For the text-containing cell, return its midpoint in [x, y] coordinate format. 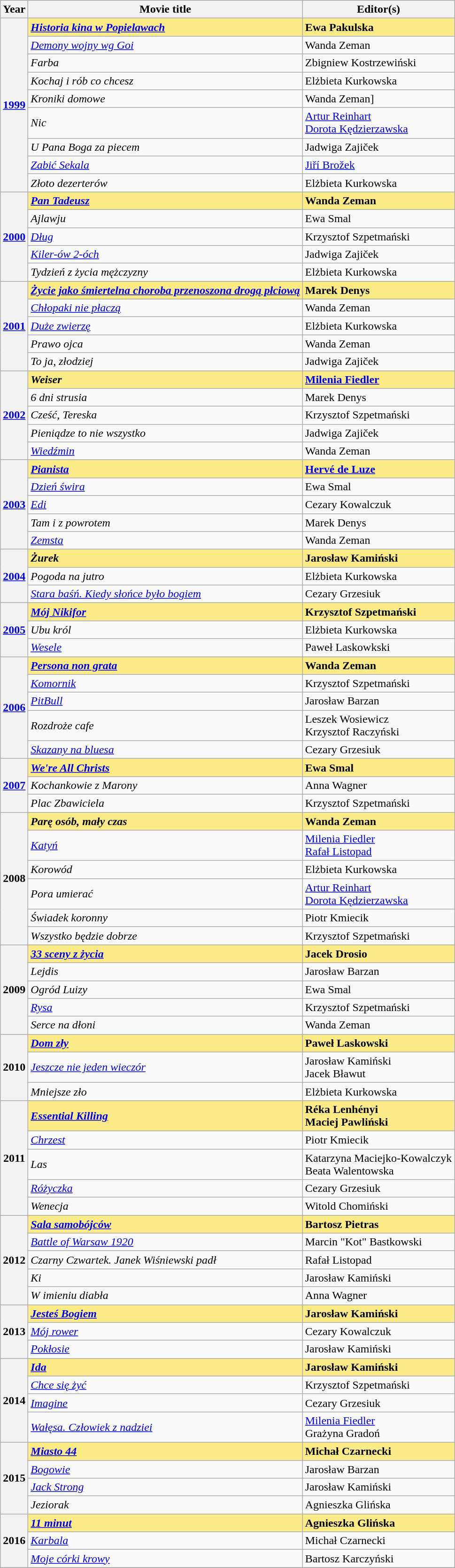
2000 [14, 236]
Moje córki krowy [165, 1559]
Katyń [165, 845]
11 minut [165, 1523]
Paweł Laskowski [378, 1043]
Złoto dezerterów [165, 183]
Różyczka [165, 1189]
Kiler-ów 2-óch [165, 255]
6 dni strusia [165, 397]
Rysa [165, 1007]
2007 [14, 785]
Dom zły [165, 1043]
Pogoda na jutro [165, 576]
Duże zwierzę [165, 326]
Jarosław KamińskiJacek Bławut [378, 1067]
Milenia FiedlerRafał Listopad [378, 845]
Battle of Warsaw 1920 [165, 1242]
Ajlawju [165, 218]
Bogowie [165, 1469]
Milenia Fiedler [378, 379]
2011 [14, 1158]
Nic [165, 123]
Chłopaki nie płaczą [165, 308]
Movie title [165, 9]
Jack Strong [165, 1487]
Essential Killing [165, 1116]
2012 [14, 1260]
Wiedźmin [165, 451]
Pianista [165, 469]
2005 [14, 630]
Editor(s) [378, 9]
Karbala [165, 1541]
Żurek [165, 558]
Dzień świra [165, 487]
Pan Tadeusz [165, 201]
Las [165, 1164]
2010 [14, 1067]
Bartosz Pietras [378, 1224]
Milenia FiedlerGrażyna Gradoń [378, 1427]
Year [14, 9]
Kochaj i rób co chcesz [165, 81]
U Pana Boga za piecem [165, 147]
Hervé de Luze [378, 469]
Leszek WosiewiczKrzysztof Raczyński [378, 725]
Mój rower [165, 1331]
Świadek koronny [165, 918]
Dług [165, 236]
Historia kina w Popielawach [165, 27]
Sala samobójców [165, 1224]
Wałęsa. Człowiek z nadziei [165, 1427]
Pora umierać [165, 894]
Mój Nikifor [165, 612]
Ogród Luizy [165, 989]
To ja, złodziej [165, 362]
Miasto 44 [165, 1451]
Chce się żyć [165, 1385]
Ewa Pakulska [378, 27]
Katarzyna Maciejko-KowalczykBeata Walentowska [378, 1164]
Komornik [165, 683]
Paweł Laskowkski [378, 648]
Ubu król [165, 630]
33 sceny z życia [165, 954]
Jacek Drosio [378, 954]
Prawo ojca [165, 344]
Plac Zbawiciela [165, 803]
Ki [165, 1278]
Parę osób, mały czas [165, 821]
Rozdroże cafe [165, 725]
2008 [14, 879]
Marcin "Kot" Bastkowski [378, 1242]
Kroniki domowe [165, 99]
Jeszcze nie jeden wieczór [165, 1067]
Wszystko będzie dobrze [165, 936]
1999 [14, 105]
Kochankowie z Marony [165, 785]
Persona non grata [165, 665]
Cześć, Tereska [165, 415]
Edi [165, 504]
Zabić Sekala [165, 165]
Życie jako śmiertelna choroba przenoszona drogą płciową [165, 290]
Jesteś Bogiem [165, 1313]
Ida [165, 1367]
2016 [14, 1541]
W imieniu diabła [165, 1296]
Jeziorak [165, 1505]
Lejdis [165, 972]
Tydzień z życia mężczyzny [165, 272]
Wanda Zeman] [378, 99]
Zbigniew Kostrzewiński [378, 63]
2003 [14, 504]
2015 [14, 1478]
Rafał Listopad [378, 1260]
2006 [14, 707]
Pokłosie [165, 1349]
PitBull [165, 701]
Chrzest [165, 1140]
Demony wojny wg Goi [165, 45]
Bartosz Karczyński [378, 1559]
Korowód [165, 870]
2009 [14, 989]
2001 [14, 326]
Pieniądze to nie wszystko [165, 433]
Imagine [165, 1403]
Stara baśń. Kiedy słońce było bogiem [165, 594]
2014 [14, 1400]
Jiří Brožek [378, 165]
Serce na dłoni [165, 1025]
Weiser [165, 379]
Wenecja [165, 1206]
Zemsta [165, 541]
Czarny Czwartek. Janek Wiśniewski padł [165, 1260]
We're All Christs [165, 767]
Skazany na bluesa [165, 749]
Witold Chomiński [378, 1206]
Farba [165, 63]
Réka LenhényiMaciej Pawliński [378, 1116]
2004 [14, 576]
2002 [14, 415]
Mniejsze zło [165, 1091]
2013 [14, 1331]
Wesele [165, 648]
Tam i z powrotem [165, 523]
